Pinpoint the cell where the given text exists, returning its (X, Y) midpoint coordinate. 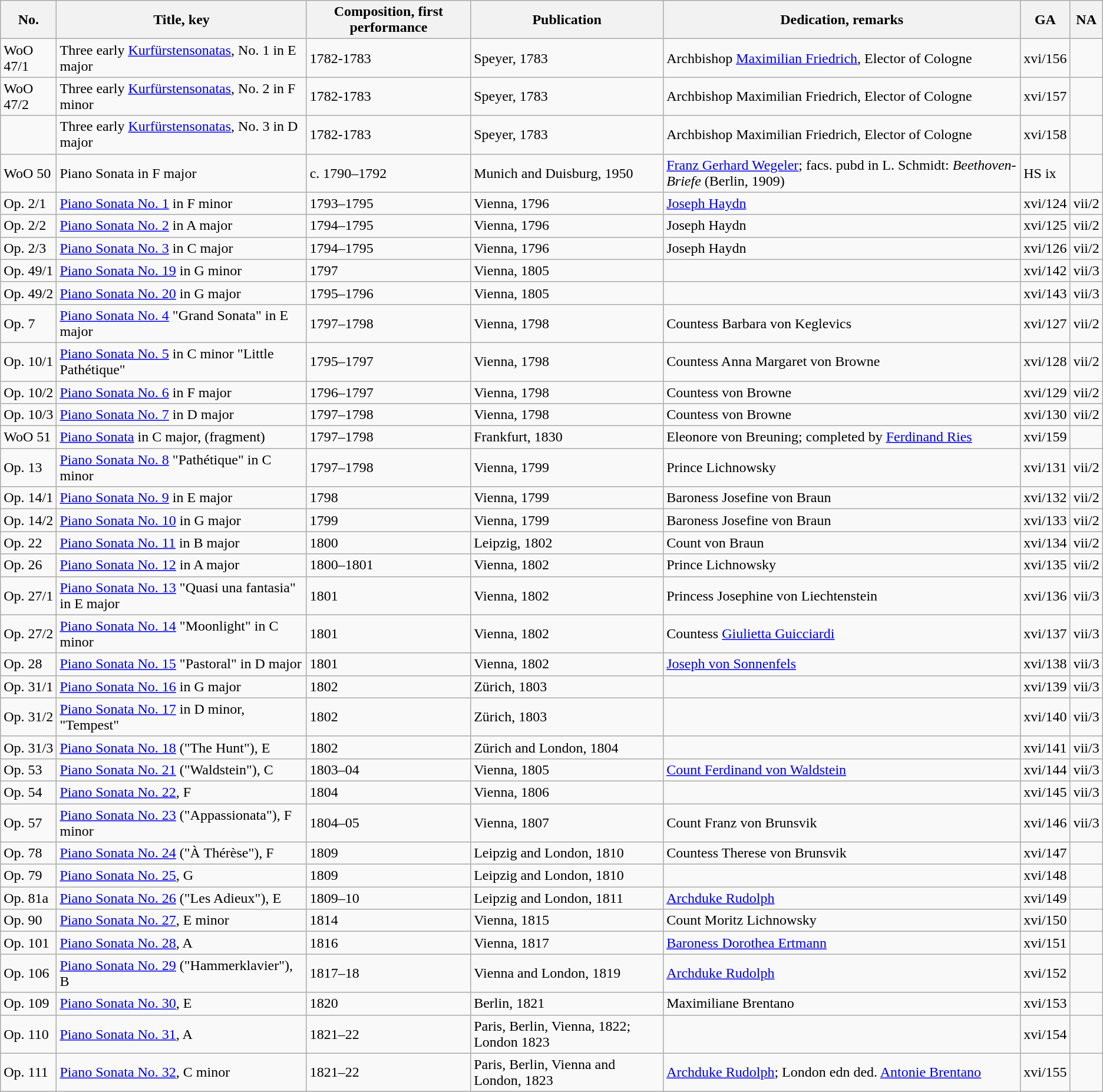
xvi/131 (1045, 468)
1800 (388, 543)
Piano Sonata No. 7 in D major (181, 415)
xvi/159 (1045, 437)
Franz Gerhard Wegeler; facs. pubd in L. Schmidt: Beethoven-Briefe (Berlin, 1909) (842, 173)
Op. 31/1 (28, 687)
Op. 27/2 (28, 634)
Op. 2/3 (28, 248)
1814 (388, 921)
xvi/128 (1045, 362)
Op. 79 (28, 876)
Piano Sonata No. 6 in F major (181, 392)
Op. 110 (28, 1034)
xvi/143 (1045, 293)
Dedication, remarks (842, 20)
Piano Sonata No. 22, F (181, 792)
Piano Sonata No. 12 in A major (181, 565)
Piano Sonata No. 27, E minor (181, 921)
Princess Josephine von Liechtenstein (842, 595)
Three early Kurfürstensonatas, No. 1 in E major (181, 58)
Munich and Duisburg, 1950 (567, 173)
Berlin, 1821 (567, 1004)
Piano Sonata No. 16 in G major (181, 687)
Countess Anna Margaret von Browne (842, 362)
Op. 54 (28, 792)
xvi/158 (1045, 134)
xvi/139 (1045, 687)
1797 (388, 270)
xvi/141 (1045, 747)
xvi/146 (1045, 823)
Piano Sonata No. 21 ("Waldstein"), C (181, 770)
Count Moritz Lichnowsky (842, 921)
xvi/126 (1045, 248)
Op. 81a (28, 898)
xvi/154 (1045, 1034)
Piano Sonata No. 29 ("Hammerklavier"), B (181, 974)
Op. 22 (28, 543)
Vienna and London, 1819 (567, 974)
Op. 49/2 (28, 293)
c. 1790–1792 (388, 173)
1809–10 (388, 898)
xvi/137 (1045, 634)
Piano Sonata No. 11 in B major (181, 543)
Op. 28 (28, 664)
Count Ferdinand von Waldstein (842, 770)
Op. 10/1 (28, 362)
xvi/153 (1045, 1004)
xvi/149 (1045, 898)
Count Franz von Brunsvik (842, 823)
Piano Sonata No. 23 ("Appassionata"), F minor (181, 823)
xvi/151 (1045, 943)
1803–04 (388, 770)
Piano Sonata No. 32, C minor (181, 1073)
1799 (388, 520)
1816 (388, 943)
xvi/136 (1045, 595)
Op. 26 (28, 565)
xvi/140 (1045, 717)
xvi/124 (1045, 203)
xvi/155 (1045, 1073)
xvi/142 (1045, 270)
NA (1087, 20)
Op. 13 (28, 468)
Title, key (181, 20)
Op. 101 (28, 943)
Three early Kurfürstensonatas, No. 3 in D major (181, 134)
Piano Sonata No. 25, G (181, 876)
1804 (388, 792)
Op. 2/1 (28, 203)
Op. 14/2 (28, 520)
Piano Sonata No. 14 "Moonlight" in C minor (181, 634)
WoO 47/2 (28, 97)
xvi/147 (1045, 853)
xvi/144 (1045, 770)
Op. 106 (28, 974)
Zürich and London, 1804 (567, 747)
Paris, Berlin, Vienna, 1822; London 1823 (567, 1034)
Leipzig, 1802 (567, 543)
Piano Sonata No. 1 in F minor (181, 203)
Piano Sonata No. 24 ("À Thérèse"), F (181, 853)
Piano Sonata No. 20 in G major (181, 293)
Eleonore von Breuning; completed by Ferdinand Ries (842, 437)
xvi/127 (1045, 323)
WoO 47/1 (28, 58)
xvi/132 (1045, 498)
Op. 53 (28, 770)
xvi/125 (1045, 226)
1796–1797 (388, 392)
Piano Sonata No. 13 "Quasi una fantasia" in E major (181, 595)
Paris, Berlin, Vienna and London, 1823 (567, 1073)
Frankfurt, 1830 (567, 437)
Op. 31/3 (28, 747)
Countess Therese von Brunsvik (842, 853)
Count von Braun (842, 543)
Composition, first performance (388, 20)
xvi/150 (1045, 921)
Op. 7 (28, 323)
Op. 31/2 (28, 717)
Op. 14/1 (28, 498)
Piano Sonata No. 30, E (181, 1004)
Op. 49/1 (28, 270)
Piano Sonata No. 5 in C minor "Little Pathétique" (181, 362)
Op. 78 (28, 853)
Piano Sonata No. 10 in G major (181, 520)
Piano Sonata No. 3 in C major (181, 248)
Vienna, 1815 (567, 921)
Piano Sonata No. 9 in E major (181, 498)
Vienna, 1807 (567, 823)
Piano Sonata No. 31, A (181, 1034)
1795–1797 (388, 362)
Piano Sonata No. 19 in G minor (181, 270)
Countess Barbara von Keglevics (842, 323)
xvi/157 (1045, 97)
1795–1796 (388, 293)
xvi/130 (1045, 415)
Op. 57 (28, 823)
Op. 111 (28, 1073)
HS ix (1045, 173)
1800–1801 (388, 565)
Publication (567, 20)
xvi/145 (1045, 792)
xvi/138 (1045, 664)
xvi/152 (1045, 974)
Op. 109 (28, 1004)
Op. 27/1 (28, 595)
Piano Sonata No. 2 in A major (181, 226)
xvi/148 (1045, 876)
GA (1045, 20)
Op. 90 (28, 921)
WoO 50 (28, 173)
Piano Sonata No. 18 ("The Hunt"), E (181, 747)
Piano Sonata No. 8 "Pathétique" in C minor (181, 468)
Op. 10/3 (28, 415)
Piano Sonata in F major (181, 173)
Archduke Rudolph; London edn ded. Antonie Brentano (842, 1073)
1793–1795 (388, 203)
1804–05 (388, 823)
xvi/134 (1045, 543)
Op. 2/2 (28, 226)
Piano Sonata No. 15 "Pastoral" in D major (181, 664)
xvi/156 (1045, 58)
Op. 10/2 (28, 392)
1817–18 (388, 974)
Piano Sonata No. 17 in D minor, "Tempest" (181, 717)
Countess Giulietta Guicciardi (842, 634)
Joseph von Sonnenfels (842, 664)
Vienna, 1817 (567, 943)
No. (28, 20)
1798 (388, 498)
xvi/129 (1045, 392)
Baroness Dorothea Ertmann (842, 943)
Piano Sonata No. 26 ("Les Adieux"), E (181, 898)
Piano Sonata in C major, (fragment) (181, 437)
1820 (388, 1004)
Piano Sonata No. 4 "Grand Sonata" in E major (181, 323)
xvi/135 (1045, 565)
xvi/133 (1045, 520)
Leipzig and London, 1811 (567, 898)
Three early Kurfürstensonatas, No. 2 in F minor (181, 97)
Maximiliane Brentano (842, 1004)
Vienna, 1806 (567, 792)
Piano Sonata No. 28, A (181, 943)
WoO 51 (28, 437)
